Provide the (X, Y) coordinate of the cell's center where the given text is located.  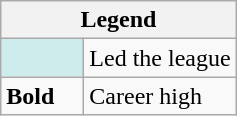
Led the league (160, 58)
Bold (42, 96)
Legend (118, 20)
Career high (160, 96)
